Pinpoint the cell where the given text exists, returning its [X, Y] midpoint coordinate. 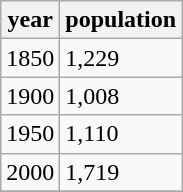
2000 [30, 172]
1850 [30, 58]
year [30, 20]
1,008 [121, 96]
1950 [30, 134]
1,110 [121, 134]
population [121, 20]
1,719 [121, 172]
1900 [30, 96]
1,229 [121, 58]
